Scan for the cell matching the given text and deliver its [X, Y] coordinate at center. 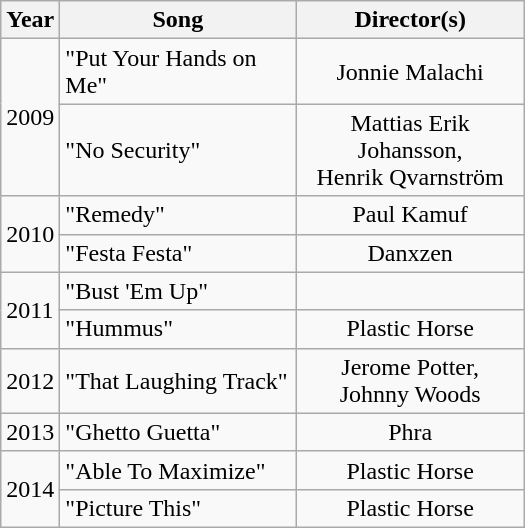
Song [178, 20]
"No Security" [178, 150]
2012 [30, 380]
"Able To Maximize" [178, 470]
2010 [30, 234]
Mattias Erik Johansson, Henrik Qvarnström [410, 150]
"Hummus" [178, 329]
Danxzen [410, 253]
Director(s) [410, 20]
Paul Kamuf [410, 215]
2014 [30, 489]
"Ghetto Guetta" [178, 432]
"Picture This" [178, 508]
Jonnie Malachi [410, 72]
2013 [30, 432]
"Remedy" [178, 215]
2011 [30, 310]
2009 [30, 118]
Phra [410, 432]
"Put Your Hands on Me" [178, 72]
"Bust 'Em Up" [178, 291]
Year [30, 20]
Jerome Potter, Johnny Woods [410, 380]
"Festa Festa" [178, 253]
"That Laughing Track" [178, 380]
